Capture the cell that displays the provided text and extract its [x, y] central coordinate. 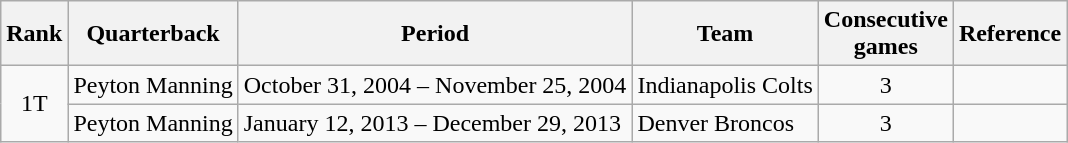
January 12, 2013 – December 29, 2013 [435, 123]
Denver Broncos [725, 123]
Quarterback [153, 34]
Rank [34, 34]
Consecutivegames [886, 34]
Team [725, 34]
1T [34, 104]
October 31, 2004 – November 25, 2004 [435, 85]
Indianapolis Colts [725, 85]
Reference [1010, 34]
Period [435, 34]
